From the cell containing the given text, extract its center point as [x, y] coordinate. 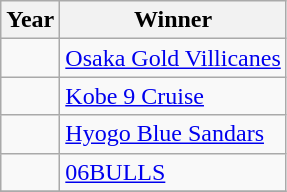
Winner [173, 20]
Hyogo Blue Sandars [173, 134]
06BULLS [173, 172]
Osaka Gold Villicanes [173, 58]
Kobe 9 Cruise [173, 96]
Year [30, 20]
